Capture the cell that displays the provided text and extract its [X, Y] central coordinate. 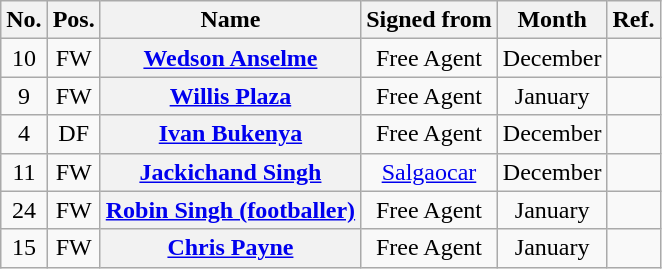
Jackichand Singh [230, 172]
Wedson Anselme [230, 58]
4 [24, 134]
Pos. [74, 20]
DF [74, 134]
Ivan Bukenya [230, 134]
9 [24, 96]
24 [24, 210]
Name [230, 20]
Chris Payne [230, 248]
No. [24, 20]
Month [552, 20]
Robin Singh (footballer) [230, 210]
Signed from [430, 20]
15 [24, 248]
Willis Plaza [230, 96]
10 [24, 58]
Ref. [634, 20]
11 [24, 172]
Salgaocar [430, 172]
